Determine the [X, Y] coordinate at the center of the cell enclosing the given text.  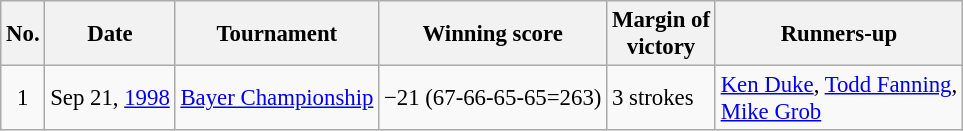
Sep 21, 1998 [110, 98]
Tournament [277, 34]
Bayer Championship [277, 98]
3 strokes [662, 98]
Ken Duke, Todd Fanning, Mike Grob [838, 98]
Runners-up [838, 34]
No. [23, 34]
Winning score [493, 34]
Margin ofvictory [662, 34]
1 [23, 98]
Date [110, 34]
−21 (67-66-65-65=263) [493, 98]
